Identify which cell holds the provided text, then report its (x, y) central coordinate. 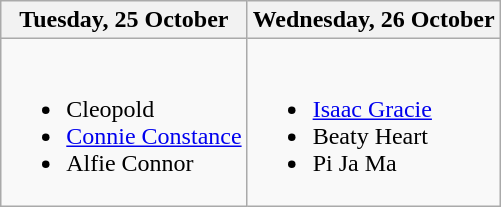
Tuesday, 25 October (124, 20)
Isaac GracieBeaty HeartPi Ja Ma (374, 122)
Wednesday, 26 October (374, 20)
CleopoldConnie ConstanceAlfie Connor (124, 122)
